Extract the [X, Y] coordinate from the center of the cell holding the provided text.  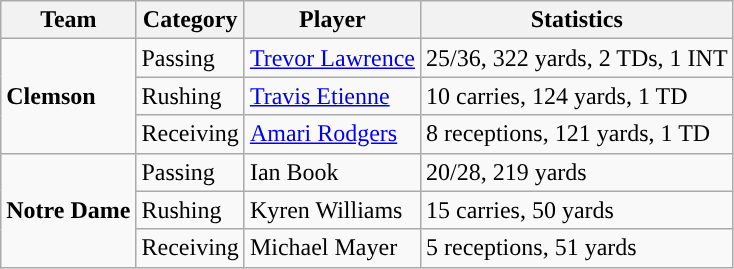
10 carries, 124 yards, 1 TD [576, 96]
Travis Etienne [332, 96]
5 receptions, 51 yards [576, 248]
Clemson [68, 96]
25/36, 322 yards, 2 TDs, 1 INT [576, 58]
Player [332, 20]
Trevor Lawrence [332, 58]
Ian Book [332, 172]
20/28, 219 yards [576, 172]
8 receptions, 121 yards, 1 TD [576, 134]
Category [190, 20]
Team [68, 20]
Amari Rodgers [332, 134]
15 carries, 50 yards [576, 210]
Kyren Williams [332, 210]
Notre Dame [68, 210]
Michael Mayer [332, 248]
Statistics [576, 20]
